Locate the cell with the specified text and output its (x, y) center coordinate. 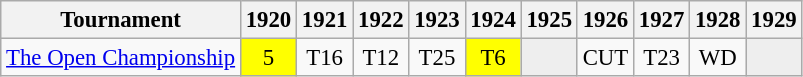
1920 (268, 20)
T23 (661, 58)
T16 (325, 58)
1924 (493, 20)
5 (268, 58)
1927 (661, 20)
1928 (718, 20)
1921 (325, 20)
1923 (437, 20)
CUT (605, 58)
T25 (437, 58)
Tournament (121, 20)
1925 (549, 20)
1929 (774, 20)
T12 (381, 58)
1922 (381, 20)
1926 (605, 20)
T6 (493, 58)
The Open Championship (121, 58)
WD (718, 58)
